Provide the (x, y) coordinate of the cell's center where the given text is located.  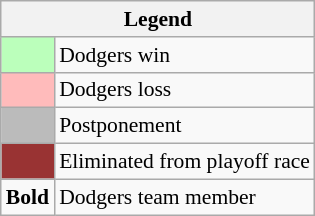
Dodgers loss (184, 90)
Legend (158, 19)
Postponement (184, 126)
Bold (28, 197)
Dodgers win (184, 55)
Eliminated from playoff race (184, 162)
Dodgers team member (184, 197)
